Output the (X, Y) coordinate of the center of the cell containing the given text.  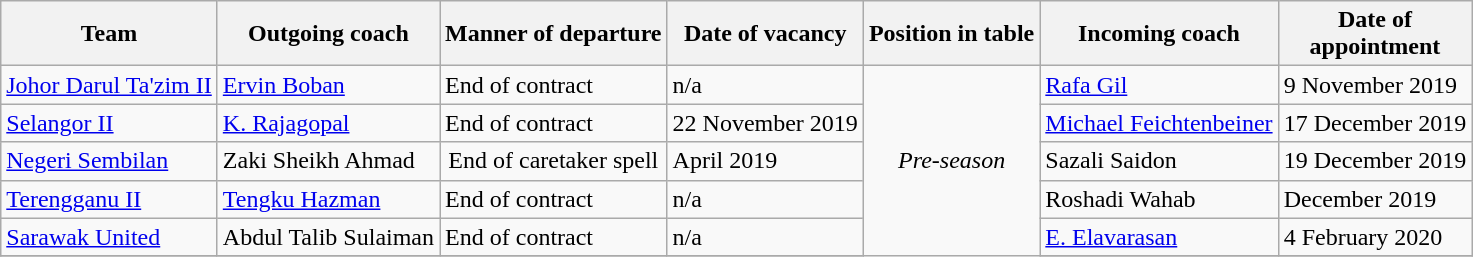
K. Rajagopal (328, 123)
Sazali Saidon (1159, 161)
Abdul Talib Sulaiman (328, 237)
Date of vacancy (765, 34)
Sarawak United (110, 237)
4 February 2020 (1375, 237)
December 2019 (1375, 199)
Pre-season (951, 161)
Position in table (951, 34)
Rafa Gil (1159, 85)
9 November 2019 (1375, 85)
Michael Feichtenbeiner (1159, 123)
Team (110, 34)
Johor Darul Ta'zim II (110, 85)
End of caretaker spell (554, 161)
Zaki Sheikh Ahmad (328, 161)
Tengku Hazman (328, 199)
19 December 2019 (1375, 161)
Date ofappointment (1375, 34)
Roshadi Wahab (1159, 199)
Outgoing coach (328, 34)
E. Elavarasan (1159, 237)
17 December 2019 (1375, 123)
Ervin Boban (328, 85)
Negeri Sembilan (110, 161)
Manner of departure (554, 34)
22 November 2019 (765, 123)
Terengganu II (110, 199)
April 2019 (765, 161)
Incoming coach (1159, 34)
Selangor II (110, 123)
